Determine the [X, Y] coordinate at the center of the cell enclosing the given text.  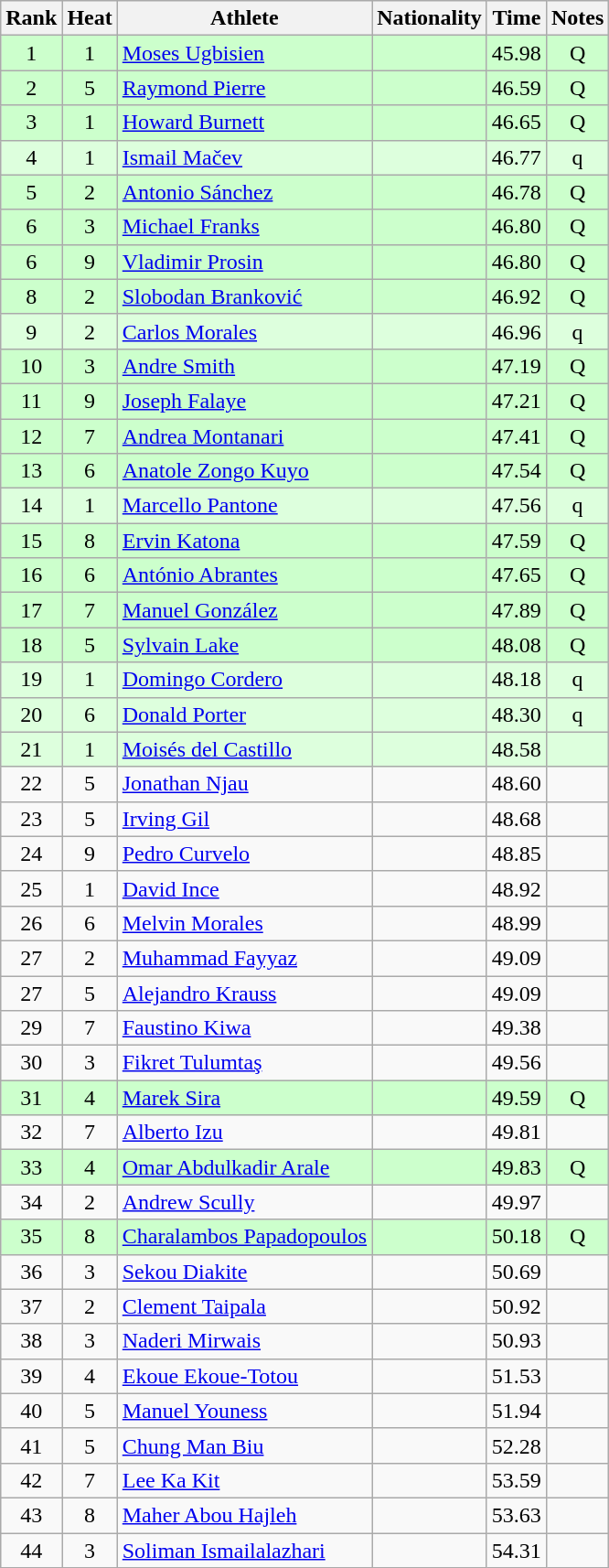
Antonio Sánchez [244, 192]
47.59 [516, 541]
53.63 [516, 1515]
Omar Abdulkadir Arale [244, 1167]
Heat [90, 18]
48.68 [516, 819]
18 [31, 645]
Domingo Cordero [244, 680]
48.92 [516, 888]
Jonathan Njau [244, 784]
49.81 [516, 1133]
Moses Ugbisien [244, 53]
48.58 [516, 749]
Maher Abou Hajleh [244, 1515]
Nationality [430, 18]
46.78 [516, 192]
20 [31, 714]
Carlos Morales [244, 331]
Sylvain Lake [244, 645]
47.56 [516, 506]
17 [31, 610]
Joseph Falaye [244, 401]
Ekoue Ekoue-Totou [244, 1376]
48.85 [516, 854]
Chung Man Biu [244, 1445]
51.53 [516, 1376]
44 [31, 1551]
11 [31, 401]
Manuel González [244, 610]
29 [31, 1028]
Lee Ka Kit [244, 1480]
Time [516, 18]
45.98 [516, 53]
Howard Burnett [244, 123]
Andrew Scully [244, 1202]
16 [31, 575]
38 [31, 1341]
Sekou Diakite [244, 1272]
32 [31, 1133]
Anatole Zongo Kuyo [244, 471]
47.21 [516, 401]
36 [31, 1272]
46.65 [516, 123]
33 [31, 1167]
Fikret Tulumtaş [244, 1063]
23 [31, 819]
Muhammad Fayyaz [244, 958]
Melvin Morales [244, 923]
25 [31, 888]
Soliman Ismailalazhari [244, 1551]
31 [31, 1098]
Michael Franks [244, 227]
Notes [577, 18]
Andrea Montanari [244, 436]
Ervin Katona [244, 541]
42 [31, 1480]
49.38 [516, 1028]
António Abrantes [244, 575]
48.18 [516, 680]
35 [31, 1237]
53.59 [516, 1480]
Charalambos Papadopoulos [244, 1237]
48.60 [516, 784]
Marek Sira [244, 1098]
51.94 [516, 1411]
Ismail Mačev [244, 157]
47.65 [516, 575]
24 [31, 854]
15 [31, 541]
43 [31, 1515]
34 [31, 1202]
47.41 [516, 436]
Alberto Izu [244, 1133]
13 [31, 471]
30 [31, 1063]
10 [31, 366]
54.31 [516, 1551]
Alejandro Krauss [244, 993]
Marcello Pantone [244, 506]
49.59 [516, 1098]
Naderi Mirwais [244, 1341]
46.77 [516, 157]
50.92 [516, 1306]
47.19 [516, 366]
46.96 [516, 331]
21 [31, 749]
19 [31, 680]
46.59 [516, 88]
41 [31, 1445]
50.18 [516, 1237]
Clement Taipala [244, 1306]
Slobodan Branković [244, 296]
Raymond Pierre [244, 88]
48.08 [516, 645]
49.83 [516, 1167]
Donald Porter [244, 714]
22 [31, 784]
Faustino Kiwa [244, 1028]
39 [31, 1376]
50.93 [516, 1341]
Moisés del Castillo [244, 749]
Vladimir Prosin [244, 262]
Pedro Curvelo [244, 854]
Rank [31, 18]
Andre Smith [244, 366]
46.92 [516, 296]
12 [31, 436]
48.30 [516, 714]
47.54 [516, 471]
Irving Gil [244, 819]
49.97 [516, 1202]
40 [31, 1411]
50.69 [516, 1272]
49.56 [516, 1063]
47.89 [516, 610]
26 [31, 923]
Manuel Youness [244, 1411]
37 [31, 1306]
David Ince [244, 888]
48.99 [516, 923]
14 [31, 506]
Athlete [244, 18]
52.28 [516, 1445]
